Determine the [X, Y] coordinate at the center of the cell enclosing the given text.  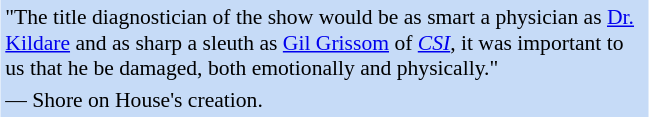
— Shore on House's creation. [325, 100]
